Identify which cell holds the provided text, then report its [x, y] central coordinate. 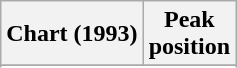
Peakposition [189, 34]
Chart (1993) [72, 34]
